Pinpoint the cell where the given text exists, returning its [X, Y] midpoint coordinate. 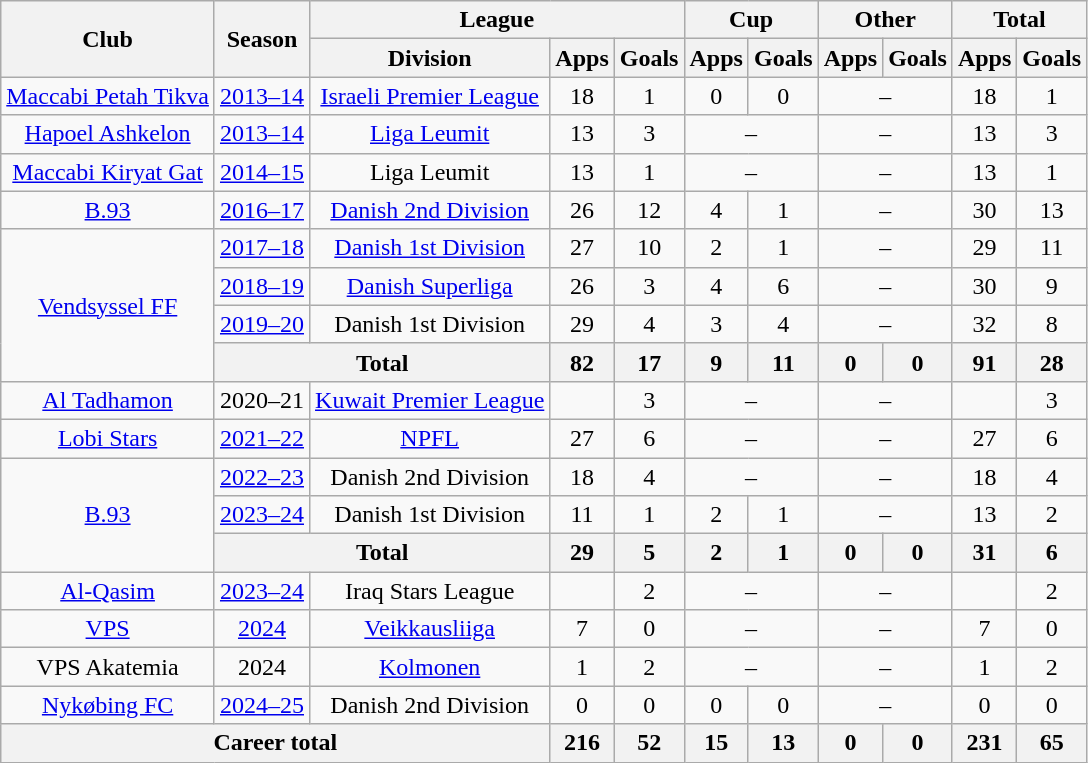
2019–20 [262, 324]
2016–17 [262, 210]
Other [885, 20]
10 [649, 248]
52 [649, 743]
65 [1052, 743]
2022–23 [262, 477]
Kolmonen [430, 667]
82 [582, 362]
2017–18 [262, 248]
91 [984, 362]
17 [649, 362]
VPS Akatemia [108, 667]
2021–22 [262, 438]
Al-Qasim [108, 591]
28 [1052, 362]
231 [984, 743]
32 [984, 324]
VPS [108, 629]
League [497, 20]
31 [984, 553]
Division [430, 58]
Veikkausliiga [430, 629]
8 [1052, 324]
Vendsyssel FF [108, 305]
Season [262, 39]
Kuwait Premier League [430, 400]
Al Tadhamon [108, 400]
Lobi Stars [108, 438]
2024–25 [262, 705]
2018–19 [262, 286]
Maccabi Petah Tikva [108, 96]
Iraq Stars League [430, 591]
Club [108, 39]
2014–15 [262, 172]
5 [649, 553]
Hapoel Ashkelon [108, 134]
Career total [276, 743]
Cup [751, 20]
216 [582, 743]
NPFL [430, 438]
Maccabi Kiryat Gat [108, 172]
Danish Superliga [430, 286]
12 [649, 210]
Nykøbing FC [108, 705]
15 [716, 743]
2020–21 [262, 400]
Israeli Premier League [430, 96]
